Extract the (X, Y) coordinate from the center of the cell holding the provided text.  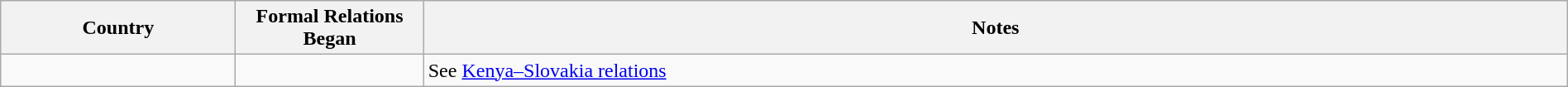
Country (118, 28)
See Kenya–Slovakia relations (996, 70)
Formal Relations Began (329, 28)
Notes (996, 28)
